Locate the cell with the specified text and output its (x, y) center coordinate. 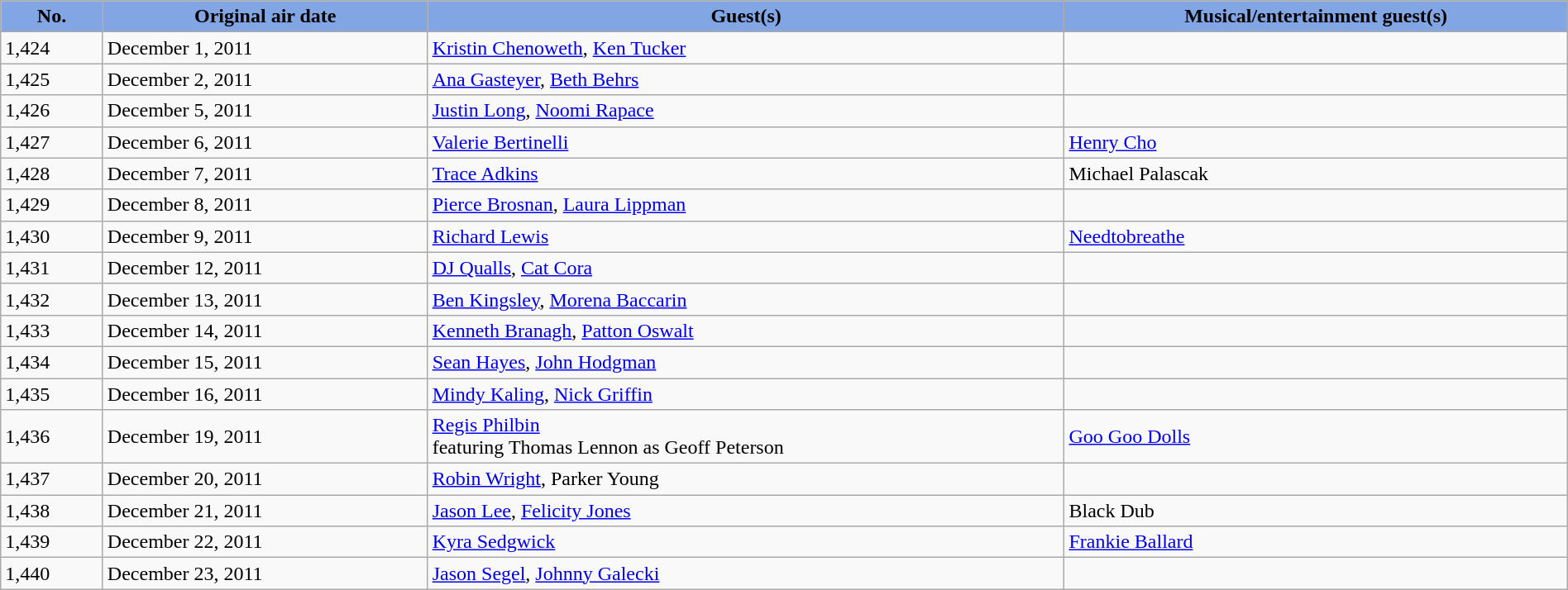
Goo Goo Dolls (1316, 436)
Kristin Chenoweth, Ken Tucker (746, 48)
1,429 (52, 205)
Kyra Sedgwick (746, 542)
1,437 (52, 479)
Robin Wright, Parker Young (746, 479)
1,431 (52, 268)
No. (52, 17)
December 13, 2011 (265, 299)
December 19, 2011 (265, 436)
1,435 (52, 394)
Original air date (265, 17)
Trace Adkins (746, 174)
1,432 (52, 299)
1,439 (52, 542)
December 14, 2011 (265, 331)
Regis Philbinfeaturing Thomas Lennon as Geoff Peterson (746, 436)
Jason Lee, Felicity Jones (746, 511)
December 9, 2011 (265, 236)
1,433 (52, 331)
Black Dub (1316, 511)
December 1, 2011 (265, 48)
Ben Kingsley, Morena Baccarin (746, 299)
Guest(s) (746, 17)
Justin Long, Noomi Rapace (746, 111)
December 21, 2011 (265, 511)
December 5, 2011 (265, 111)
DJ Qualls, Cat Cora (746, 268)
1,428 (52, 174)
Henry Cho (1316, 142)
December 16, 2011 (265, 394)
1,434 (52, 362)
Ana Gasteyer, Beth Behrs (746, 79)
1,425 (52, 79)
December 12, 2011 (265, 268)
1,426 (52, 111)
1,427 (52, 142)
Michael Palascak (1316, 174)
December 8, 2011 (265, 205)
December 20, 2011 (265, 479)
December 15, 2011 (265, 362)
December 23, 2011 (265, 573)
Mindy Kaling, Nick Griffin (746, 394)
Pierce Brosnan, Laura Lippman (746, 205)
Musical/entertainment guest(s) (1316, 17)
December 22, 2011 (265, 542)
1,440 (52, 573)
Needtobreathe (1316, 236)
Jason Segel, Johnny Galecki (746, 573)
December 6, 2011 (265, 142)
1,424 (52, 48)
Kenneth Branagh, Patton Oswalt (746, 331)
December 7, 2011 (265, 174)
Richard Lewis (746, 236)
Sean Hayes, John Hodgman (746, 362)
December 2, 2011 (265, 79)
1,438 (52, 511)
1,430 (52, 236)
1,436 (52, 436)
Valerie Bertinelli (746, 142)
Frankie Ballard (1316, 542)
